Pinpoint the cell where the given text exists, returning its [x, y] midpoint coordinate. 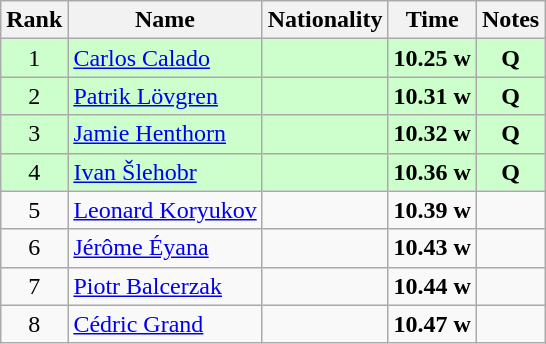
Carlos Calado [165, 58]
7 [34, 286]
Notes [510, 20]
10.44 w [432, 286]
Time [432, 20]
10.31 w [432, 96]
1 [34, 58]
Nationality [325, 20]
10.32 w [432, 134]
8 [34, 324]
Patrik Lövgren [165, 96]
4 [34, 172]
Cédric Grand [165, 324]
3 [34, 134]
10.43 w [432, 248]
Leonard Koryukov [165, 210]
10.25 w [432, 58]
10.36 w [432, 172]
2 [34, 96]
5 [34, 210]
6 [34, 248]
Jérôme Éyana [165, 248]
Piotr Balcerzak [165, 286]
Rank [34, 20]
Ivan Šlehobr [165, 172]
10.47 w [432, 324]
Name [165, 20]
Jamie Henthorn [165, 134]
10.39 w [432, 210]
